Search for the cell housing the specified text and yield its (X, Y) center coordinate. 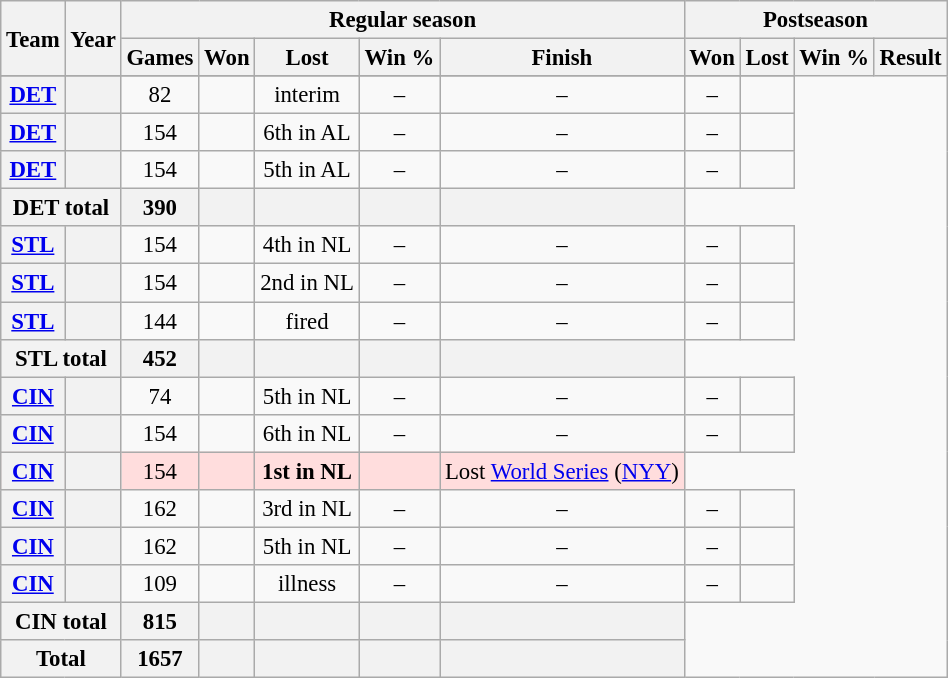
2nd in NL (307, 283)
1st in NL (307, 471)
Year (93, 38)
Team (33, 38)
815 (160, 621)
Total (61, 659)
STL total (61, 358)
4th in NL (307, 245)
5th in AL (307, 170)
74 (160, 396)
interim (307, 95)
DET total (61, 208)
82 (160, 95)
Postseason (816, 20)
Lost World Series (NYY) (562, 471)
6th in AL (307, 133)
144 (160, 321)
Result (910, 58)
Games (160, 58)
fired (307, 321)
illness (307, 584)
3rd in NL (307, 509)
CIN total (61, 621)
Regular season (402, 20)
452 (160, 358)
390 (160, 208)
Finish (562, 58)
109 (160, 584)
6th in NL (307, 433)
1657 (160, 659)
